Extract the [X, Y] coordinate from the center of the cell holding the provided text.  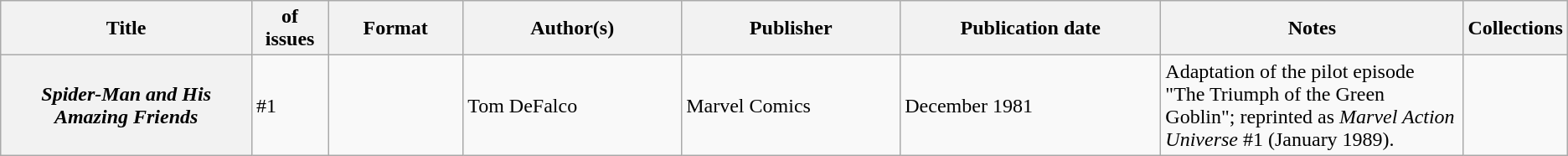
Tom DeFalco [573, 106]
Notes [1312, 29]
Publication date [1030, 29]
Collections [1515, 29]
Publisher [791, 29]
#1 [290, 106]
December 1981 [1030, 106]
Marvel Comics [791, 106]
Title [126, 29]
of issues [290, 29]
Adaptation of the pilot episode "The Triumph of the Green Goblin"; reprinted as Marvel Action Universe #1 (January 1989). [1312, 106]
Format [395, 29]
Spider-Man and His Amazing Friends [126, 106]
Author(s) [573, 29]
